Return (X, Y) of the center of cell containing provided text 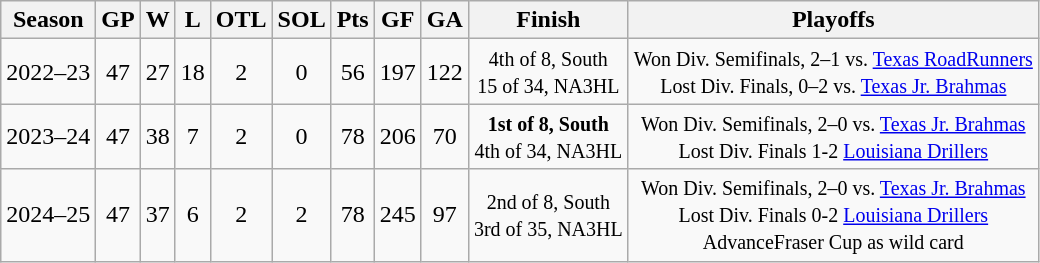
122 (444, 72)
206 (398, 136)
OTL (241, 20)
56 (352, 72)
Finish (548, 20)
6 (192, 215)
Season (48, 20)
GP (118, 20)
Pts (352, 20)
SOL (302, 20)
7 (192, 136)
L (192, 20)
W (158, 20)
27 (158, 72)
38 (158, 136)
197 (398, 72)
Won Div. Semifinals, 2–0 vs. Texas Jr. BrahmasLost Div. Finals 1-2 Louisiana Drillers (833, 136)
1st of 8, South4th of 34, NA3HL (548, 136)
245 (398, 215)
2nd of 8, South3rd of 35, NA3HL (548, 215)
37 (158, 215)
Playoffs (833, 20)
70 (444, 136)
2023–24 (48, 136)
18 (192, 72)
4th of 8, South15 of 34, NA3HL (548, 72)
97 (444, 215)
2024–25 (48, 215)
Won Div. Semifinals, 2–1 vs. Texas RoadRunnersLost Div. Finals, 0–2 vs. Texas Jr. Brahmas (833, 72)
Won Div. Semifinals, 2–0 vs. Texas Jr. BrahmasLost Div. Finals 0-2 Louisiana DrillersAdvanceFraser Cup as wild card (833, 215)
GA (444, 20)
2022–23 (48, 72)
GF (398, 20)
